Find where the given text appears and provide that cell's center as [X, Y] coordinate. 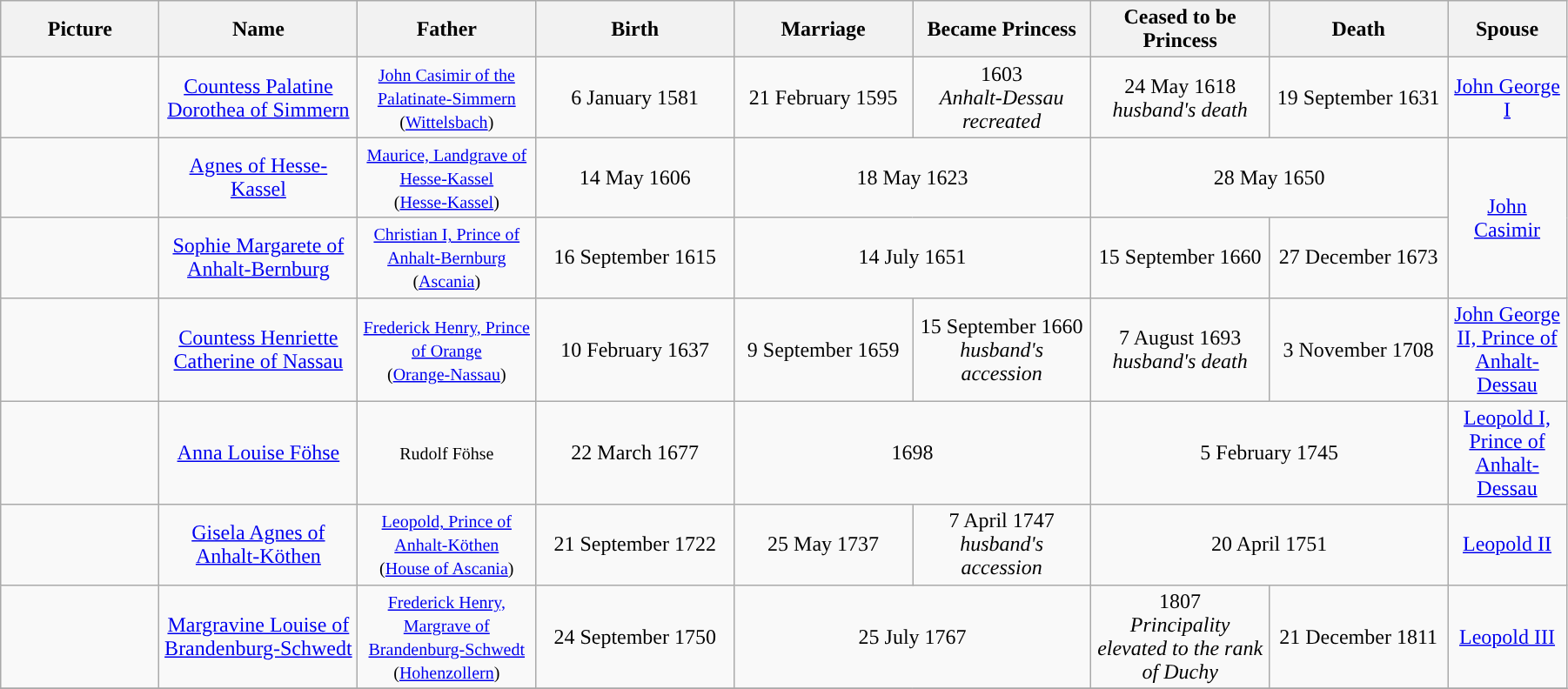
Agnes of Hesse-Kassel [258, 177]
Ceased to be Princess [1180, 30]
Sophie Margarete of Anhalt-Bernburg [258, 258]
Rudolf Föhse [447, 452]
Leopold I, Prince of Anhalt-Dessau [1507, 452]
7 August 1693husband's death [1180, 350]
Father [447, 30]
Countess Palatine Dorothea of Simmern [258, 97]
27 December 1673 [1359, 258]
Leopold II [1507, 545]
28 May 1650 [1270, 177]
Gisela Agnes of Anhalt-Köthen [258, 545]
Leopold III [1507, 637]
6 January 1581 [635, 97]
15 September 1660husband's accession [1002, 350]
14 July 1651 [913, 258]
22 March 1677 [635, 452]
14 May 1606 [635, 177]
24 September 1750 [635, 637]
Death [1359, 30]
1807Principality elevated to the rank of Duchy [1180, 637]
Name [258, 30]
21 December 1811 [1359, 637]
Anna Louise Föhse [258, 452]
Spouse [1507, 30]
20 April 1751 [1270, 545]
24 May 1618husband's death [1180, 97]
Frederick Henry, Margrave of Brandenburg-Schwedt(Hohenzollern) [447, 637]
John George I [1507, 97]
16 September 1615 [635, 258]
Countess Henriette Catherine of Nassau [258, 350]
10 February 1637 [635, 350]
9 September 1659 [823, 350]
Christian I, Prince of Anhalt-Bernburg(Ascania) [447, 258]
John George II, Prince of Anhalt-Dessau [1507, 350]
Margravine Louise of Brandenburg-Schwedt [258, 637]
5 February 1745 [1270, 452]
7 April 1747husband's accession [1002, 545]
19 September 1631 [1359, 97]
21 September 1722 [635, 545]
Leopold, Prince of Anhalt-Köthen(House of Ascania) [447, 545]
1603 Anhalt-Dessau recreated [1002, 97]
John Casimir [1507, 217]
Birth [635, 30]
Became Princess [1002, 30]
21 February 1595 [823, 97]
John Casimir of the Palatinate-Simmern(Wittelsbach) [447, 97]
Marriage [823, 30]
1698 [913, 452]
15 September 1660 [1180, 258]
Frederick Henry, Prince of Orange(Orange-Nassau) [447, 350]
25 July 1767 [913, 637]
Maurice, Landgrave of Hesse-Kassel(Hesse-Kassel) [447, 177]
18 May 1623 [913, 177]
Picture [80, 30]
25 May 1737 [823, 545]
3 November 1708 [1359, 350]
